Identify which cell holds the provided text, then report its [x, y] central coordinate. 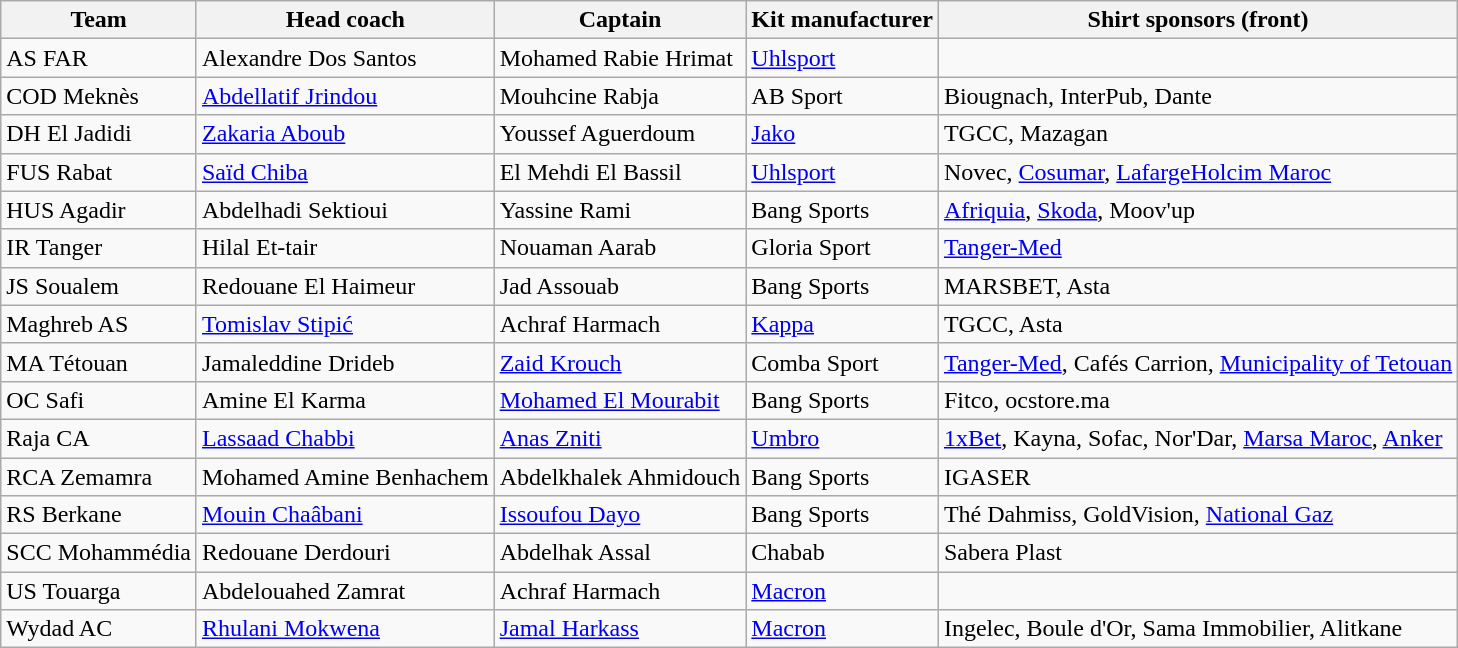
Mohamed Rabie Hrimat [620, 58]
Hilal Et-tair [345, 248]
IGASER [1198, 477]
Chabab [842, 553]
TGCC, Mazagan [1198, 134]
Tanger-Med, Cafés Carrion, Municipality of Tetouan [1198, 362]
Issoufou Dayo [620, 515]
Youssef Aguerdoum [620, 134]
El Mehdi El Bassil [620, 172]
US Touarga [99, 591]
Jad Assouab [620, 286]
Abdelhadi Sektioui [345, 210]
Jako [842, 134]
Abdelhak Assal [620, 553]
Alexandre Dos Santos [345, 58]
Fitco, ocstore.ma [1198, 400]
Tanger-Med [1198, 248]
Zaid Krouch [620, 362]
Shirt sponsors (front) [1198, 20]
Yassine Rami [620, 210]
AB Sport [842, 96]
COD Meknès [99, 96]
Umbro [842, 438]
Lassaad Chabbi [345, 438]
Ingelec, Boule d'Or, Sama Immobilier, Alitkane [1198, 629]
IR Tanger [99, 248]
Nouaman Aarab [620, 248]
Head coach [345, 20]
Raja CA [99, 438]
Zakaria Aboub [345, 134]
Abdelkhalek Ahmidouch [620, 477]
Amine El Karma [345, 400]
SCC Mohammédia [99, 553]
JS Soualem [99, 286]
RCA Zemamra [99, 477]
Jamal Harkass [620, 629]
Biougnach, InterPub, Dante [1198, 96]
Afriquia, Skoda, Moov'up [1198, 210]
Saïd Chiba [345, 172]
Comba Sport [842, 362]
Team [99, 20]
Jamaleddine Drideb [345, 362]
Thé Dahmiss, GoldVision, National Gaz [1198, 515]
Mouhcine Rabja [620, 96]
Abdelouahed Zamrat [345, 591]
RS Berkane [99, 515]
Captain [620, 20]
Mouin Chaâbani [345, 515]
Maghreb AS [99, 324]
MA Tétouan [99, 362]
Mohamed El Mourabit [620, 400]
1xBet, Kayna, Sofac, Nor'Dar, Marsa Maroc, Anker [1198, 438]
MARSBET, Asta [1198, 286]
FUS Rabat [99, 172]
AS FAR [99, 58]
DH El Jadidi [99, 134]
Kit manufacturer [842, 20]
TGCC, Asta [1198, 324]
Anas Zniti [620, 438]
Mohamed Amine Benhachem [345, 477]
Gloria Sport [842, 248]
Redouane Derdouri [345, 553]
Sabera Plast [1198, 553]
Redouane El Haimeur [345, 286]
Rhulani Mokwena [345, 629]
HUS Agadir [99, 210]
Kappa [842, 324]
Tomislav Stipić [345, 324]
Abdellatif Jrindou [345, 96]
Wydad AC [99, 629]
OC Safi [99, 400]
Novec, Cosumar, LafargeHolcim Maroc [1198, 172]
